Detect which cell encompasses the target text, then output its (X, Y) center coordinate. 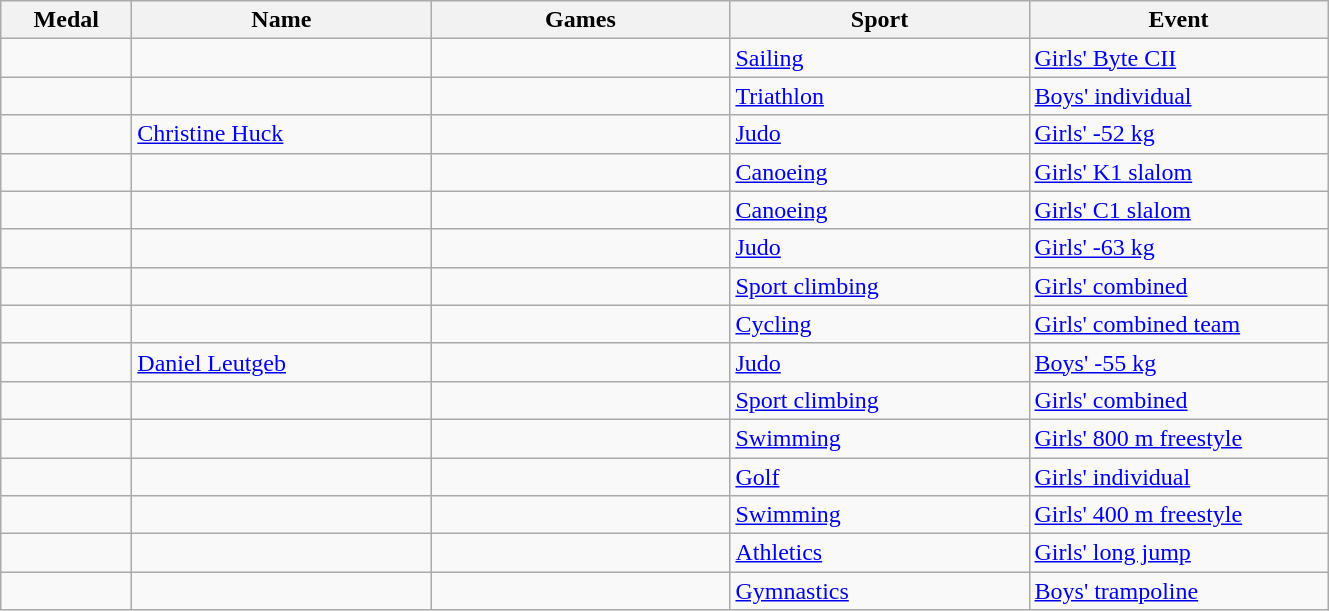
Triathlon (880, 96)
Boys' individual (1178, 96)
Golf (880, 477)
Girls' individual (1178, 477)
Boys' trampoline (1178, 591)
Girls' -63 kg (1178, 248)
Girls' Byte CII (1178, 58)
Athletics (880, 553)
Girls' 800 m freestyle (1178, 438)
Girls' 400 m freestyle (1178, 515)
Christine Huck (282, 134)
Medal (66, 20)
Games (580, 20)
Name (282, 20)
Boys' -55 kg (1178, 362)
Girls' combined team (1178, 324)
Event (1178, 20)
Sport (880, 20)
Cycling (880, 324)
Sailing (880, 58)
Girls' long jump (1178, 553)
Gymnastics (880, 591)
Girls' K1 slalom (1178, 172)
Girls' -52 kg (1178, 134)
Daniel Leutgeb (282, 362)
Girls' C1 slalom (1178, 210)
